Return the (x, y) coordinate for the center point of the cell that contains the specified text.  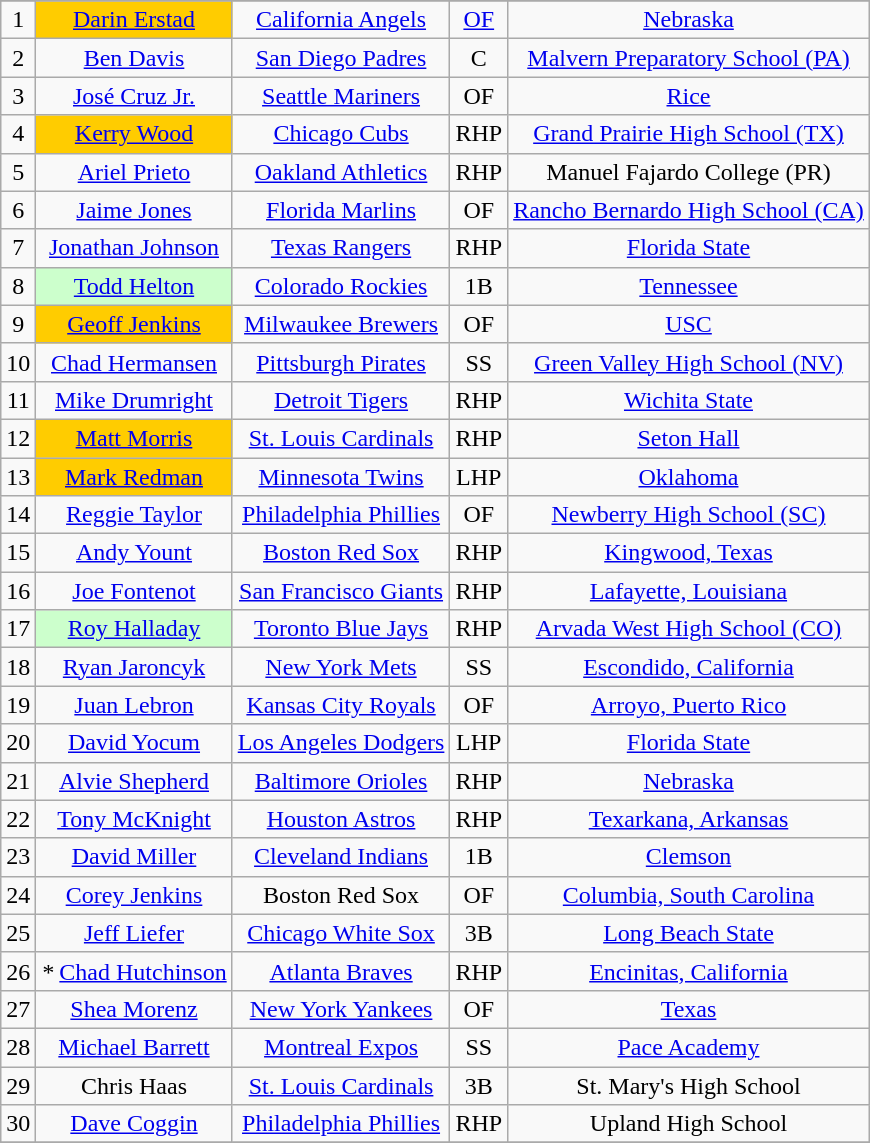
José Cruz Jr. (134, 96)
Ben Davis (134, 58)
Reggie Taylor (134, 515)
* Chad Hutchinson (134, 971)
David Miller (134, 857)
5 (18, 172)
29 (18, 1085)
1 (18, 20)
Chad Hermansen (134, 362)
Green Valley High School (NV) (689, 362)
Chicago White Sox (341, 933)
Juan Lebron (134, 705)
9 (18, 324)
Seton Hall (689, 438)
Matt Morris (134, 438)
Wichita State (689, 400)
Texarkana, Arkansas (689, 819)
Rice (689, 96)
Chicago Cubs (341, 134)
12 (18, 438)
New York Mets (341, 667)
20 (18, 743)
15 (18, 553)
Arroyo, Puerto Rico (689, 705)
Minnesota Twins (341, 477)
16 (18, 591)
Andy Yount (134, 553)
Los Angeles Dodgers (341, 743)
11 (18, 400)
19 (18, 705)
17 (18, 629)
23 (18, 857)
Kingwood, Texas (689, 553)
Alvie Shepherd (134, 781)
Baltimore Orioles (341, 781)
Florida Marlins (341, 210)
C (479, 58)
California Angels (341, 20)
Arvada West High School (CO) (689, 629)
Pace Academy (689, 1047)
Mark Redman (134, 477)
Cleveland Indians (341, 857)
Ryan Jaroncyk (134, 667)
Upland High School (689, 1124)
6 (18, 210)
22 (18, 819)
St. Mary's High School (689, 1085)
Kerry Wood (134, 134)
Seattle Mariners (341, 96)
21 (18, 781)
Clemson (689, 857)
USC (689, 324)
Colorado Rockies (341, 286)
Toronto Blue Jays (341, 629)
Darin Erstad (134, 20)
Oklahoma (689, 477)
30 (18, 1124)
10 (18, 362)
25 (18, 933)
Joe Fontenot (134, 591)
Shea Morenz (134, 1009)
Escondido, California (689, 667)
Houston Astros (341, 819)
14 (18, 515)
Tony McKnight (134, 819)
Chris Haas (134, 1085)
8 (18, 286)
Roy Halladay (134, 629)
Grand Prairie High School (TX) (689, 134)
Manuel Fajardo College (PR) (689, 172)
San Diego Padres (341, 58)
Jeff Liefer (134, 933)
Detroit Tigers (341, 400)
3 (18, 96)
Texas Rangers (341, 248)
Michael Barrett (134, 1047)
Pittsburgh Pirates (341, 362)
Oakland Athletics (341, 172)
Texas (689, 1009)
Kansas City Royals (341, 705)
Ariel Prieto (134, 172)
Newberry High School (SC) (689, 515)
Mike Drumright (134, 400)
Rancho Bernardo High School (CA) (689, 210)
13 (18, 477)
Montreal Expos (341, 1047)
2 (18, 58)
Malvern Preparatory School (PA) (689, 58)
7 (18, 248)
San Francisco Giants (341, 591)
Jaime Jones (134, 210)
26 (18, 971)
Long Beach State (689, 933)
Dave Coggin (134, 1124)
Lafayette, Louisiana (689, 591)
Geoff Jenkins (134, 324)
New York Yankees (341, 1009)
Corey Jenkins (134, 895)
Milwaukee Brewers (341, 324)
Columbia, South Carolina (689, 895)
Jonathan Johnson (134, 248)
Todd Helton (134, 286)
Atlanta Braves (341, 971)
Tennessee (689, 286)
18 (18, 667)
27 (18, 1009)
Encinitas, California (689, 971)
4 (18, 134)
28 (18, 1047)
24 (18, 895)
David Yocum (134, 743)
